Identify which cell holds the provided text, then report its (X, Y) central coordinate. 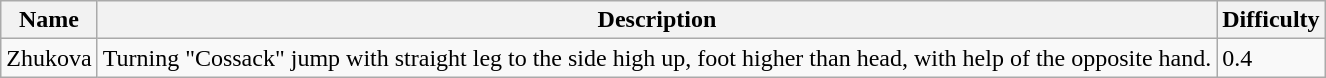
Zhukova (49, 58)
Turning "Cossack" jump with straight leg to the side high up, foot higher than head, with help of the opposite hand. (657, 58)
Name (49, 20)
0.4 (1271, 58)
Difficulty (1271, 20)
Description (657, 20)
